Locate the cell with the specified text and output its (x, y) center coordinate. 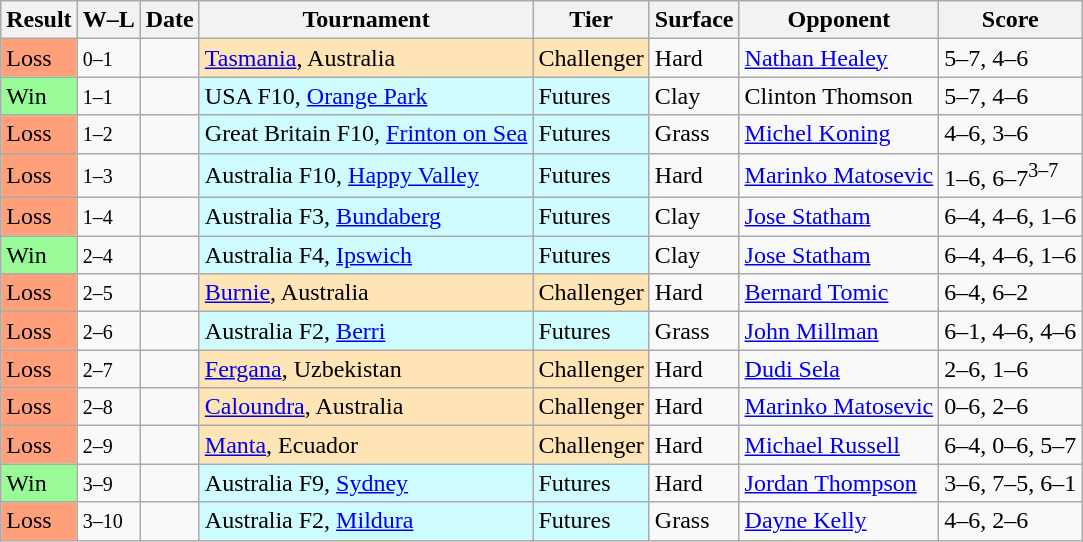
Jordan Thompson (839, 483)
Michael Russell (839, 445)
2–9 (108, 445)
Australia F2, Mildura (366, 521)
2–8 (108, 407)
Burnie, Australia (366, 293)
6–4, 0–6, 5–7 (1010, 445)
Surface (694, 20)
Score (1010, 20)
USA F10, Orange Park (366, 96)
Clinton Thomson (839, 96)
Tournament (366, 20)
1–4 (108, 217)
Michel Koning (839, 134)
2–6 (108, 331)
Tier (591, 20)
Dayne Kelly (839, 521)
6–4, 6–2 (1010, 293)
2–7 (108, 369)
Great Britain F10, Frinton on Sea (366, 134)
1–1 (108, 96)
Australia F3, Bundaberg (366, 217)
0–1 (108, 58)
Tasmania, Australia (366, 58)
1–3 (108, 176)
Dudi Sela (839, 369)
Australia F9, Sydney (366, 483)
2–5 (108, 293)
1–6, 6–73–7 (1010, 176)
0–6, 2–6 (1010, 407)
Caloundra, Australia (366, 407)
Australia F4, Ipswich (366, 255)
Australia F10, Happy Valley (366, 176)
Fergana, Uzbekistan (366, 369)
John Millman (839, 331)
3–9 (108, 483)
Manta, Ecuador (366, 445)
6–1, 4–6, 4–6 (1010, 331)
Date (170, 20)
4–6, 2–6 (1010, 521)
2–6, 1–6 (1010, 369)
Australia F2, Berri (366, 331)
3–10 (108, 521)
1–2 (108, 134)
Opponent (839, 20)
W–L (108, 20)
3–6, 7–5, 6–1 (1010, 483)
2–4 (108, 255)
Bernard Tomic (839, 293)
4–6, 3–6 (1010, 134)
Result (39, 20)
Nathan Healey (839, 58)
